Identify which cell holds the provided text, then report its (X, Y) central coordinate. 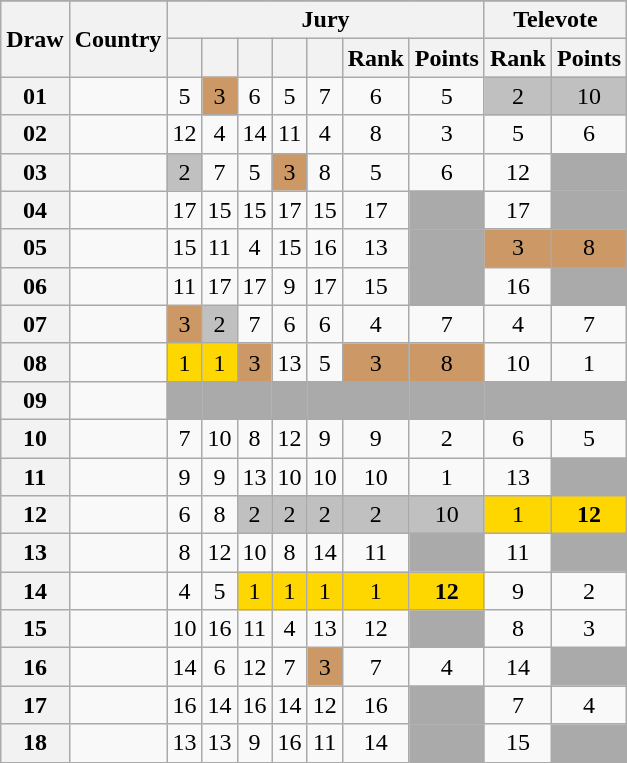
04 (35, 210)
03 (35, 172)
07 (35, 324)
Country (118, 39)
05 (35, 248)
Televote (555, 20)
18 (35, 743)
06 (35, 286)
02 (35, 134)
01 (35, 96)
Jury (326, 20)
08 (35, 362)
09 (35, 400)
Draw (35, 39)
